Scan for the cell matching the given text and deliver its [X, Y] coordinate at center. 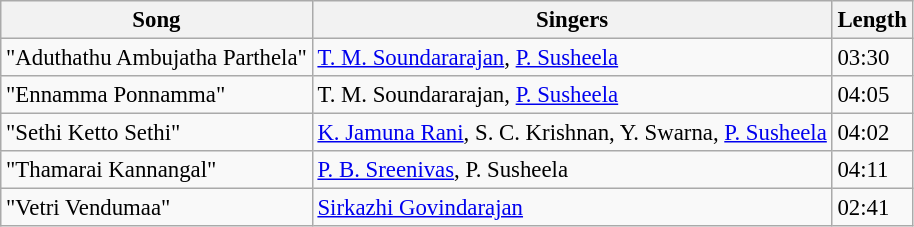
Song [156, 20]
Sirkazhi Govindarajan [572, 208]
"Sethi Ketto Sethi" [156, 133]
04:02 [872, 133]
"Vetri Vendumaa" [156, 208]
04:11 [872, 170]
Length [872, 20]
"Ennamma Ponnamma" [156, 95]
02:41 [872, 208]
Singers [572, 20]
"Thamarai Kannangal" [156, 170]
03:30 [872, 58]
04:05 [872, 95]
"Aduthathu Ambujatha Parthela" [156, 58]
K. Jamuna Rani, S. C. Krishnan, Y. Swarna, P. Susheela [572, 133]
P. B. Sreenivas, P. Susheela [572, 170]
